Identify which cell holds the provided text, then report its [x, y] central coordinate. 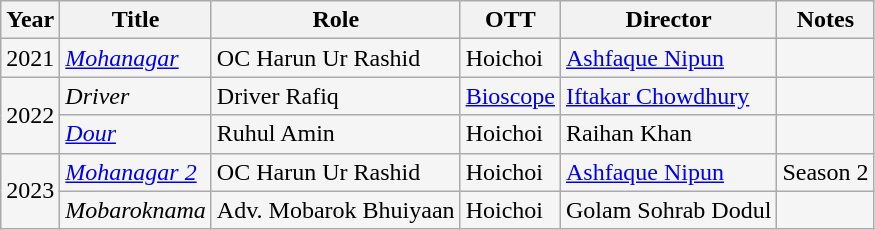
Notes [826, 20]
Driver Rafiq [336, 96]
Raihan Khan [669, 134]
2021 [30, 58]
Director [669, 20]
2022 [30, 115]
Mohanagar 2 [136, 172]
Iftakar Chowdhury [669, 96]
Ruhul Amin [336, 134]
Dour [136, 134]
Title [136, 20]
Year [30, 20]
OTT [510, 20]
Season 2 [826, 172]
Driver [136, 96]
Bioscope [510, 96]
2023 [30, 191]
Golam Sohrab Dodul [669, 210]
Mohanagar [136, 58]
Mobaroknama [136, 210]
Role [336, 20]
Adv. Mobarok Bhuiyaan [336, 210]
